For the text-containing cell, return its midpoint in (X, Y) coordinate format. 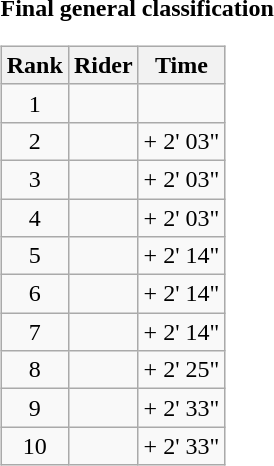
9 (34, 408)
+ 2' 25" (182, 370)
Rider (103, 65)
5 (34, 256)
10 (34, 446)
Time (182, 65)
Rank (34, 65)
8 (34, 370)
7 (34, 332)
6 (34, 294)
4 (34, 217)
2 (34, 141)
1 (34, 103)
3 (34, 179)
